Identify which cell holds the provided text, then report its (x, y) central coordinate. 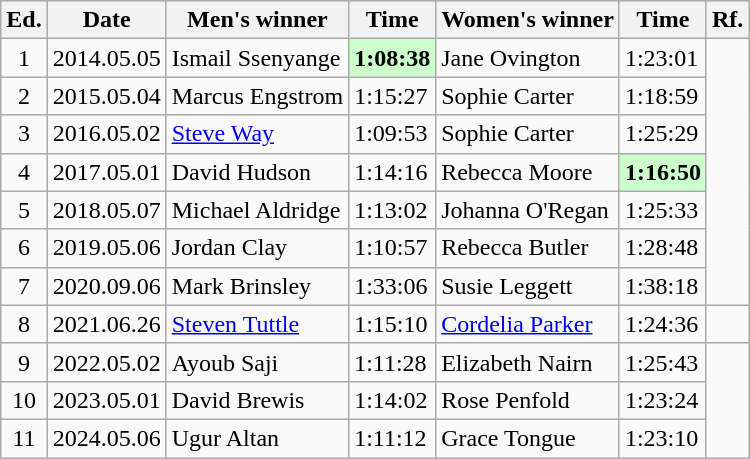
David Hudson (257, 172)
Johanna O'Regan (528, 210)
2 (24, 96)
Grace Tongue (528, 438)
1:25:43 (662, 362)
2022.05.02 (106, 362)
2016.05.02 (106, 134)
1:28:48 (662, 248)
Marcus Engstrom (257, 96)
2020.09.06 (106, 286)
2021.06.26 (106, 324)
Date (106, 20)
5 (24, 210)
1:15:10 (392, 324)
1:23:24 (662, 400)
1:24:36 (662, 324)
1:16:50 (662, 172)
Mark Brinsley (257, 286)
Susie Leggett (528, 286)
1 (24, 58)
1:10:57 (392, 248)
1:09:53 (392, 134)
1:14:16 (392, 172)
1:13:02 (392, 210)
David Brewis (257, 400)
1:23:10 (662, 438)
Cordelia Parker (528, 324)
Rf. (727, 20)
Jordan Clay (257, 248)
8 (24, 324)
11 (24, 438)
2014.05.05 (106, 58)
Jane Ovington (528, 58)
1:08:38 (392, 58)
10 (24, 400)
2017.05.01 (106, 172)
1:25:33 (662, 210)
Steven Tuttle (257, 324)
1:25:29 (662, 134)
Women's winner (528, 20)
1:38:18 (662, 286)
2019.05.06 (106, 248)
9 (24, 362)
Rebecca Moore (528, 172)
7 (24, 286)
1:11:28 (392, 362)
2024.05.06 (106, 438)
Ismail Ssenyange (257, 58)
1:15:27 (392, 96)
1:18:59 (662, 96)
Steve Way (257, 134)
1:23:01 (662, 58)
Rebecca Butler (528, 248)
Ayoub Saji (257, 362)
Men's winner (257, 20)
3 (24, 134)
1:33:06 (392, 286)
2023.05.01 (106, 400)
4 (24, 172)
1:14:02 (392, 400)
2015.05.04 (106, 96)
2018.05.07 (106, 210)
Ugur Altan (257, 438)
Michael Aldridge (257, 210)
Elizabeth Nairn (528, 362)
1:11:12 (392, 438)
Ed. (24, 20)
6 (24, 248)
Rose Penfold (528, 400)
